Output the (x, y) coordinate of the center of the cell containing the given text.  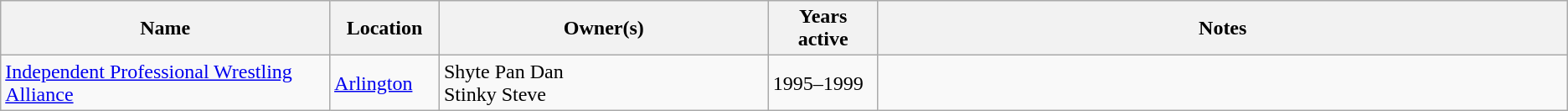
Shyte Pan Dan Stinky Steve (603, 82)
Years active (823, 29)
Owner(s) (603, 29)
1995–1999 (823, 82)
Independent Professional Wrestling Alliance (166, 82)
Name (166, 29)
Location (385, 29)
Arlington (385, 82)
Notes (1223, 29)
